Search for the cell housing the specified text and yield its (x, y) center coordinate. 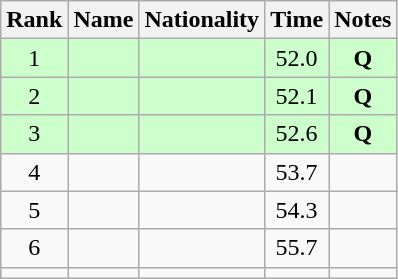
Notes (363, 20)
5 (34, 210)
54.3 (297, 210)
Rank (34, 20)
1 (34, 58)
2 (34, 96)
6 (34, 248)
52.0 (297, 58)
Time (297, 20)
52.6 (297, 134)
53.7 (297, 172)
3 (34, 134)
55.7 (297, 248)
52.1 (297, 96)
Name (104, 20)
4 (34, 172)
Nationality (202, 20)
